Detect which cell encompasses the target text, then output its [X, Y] center coordinate. 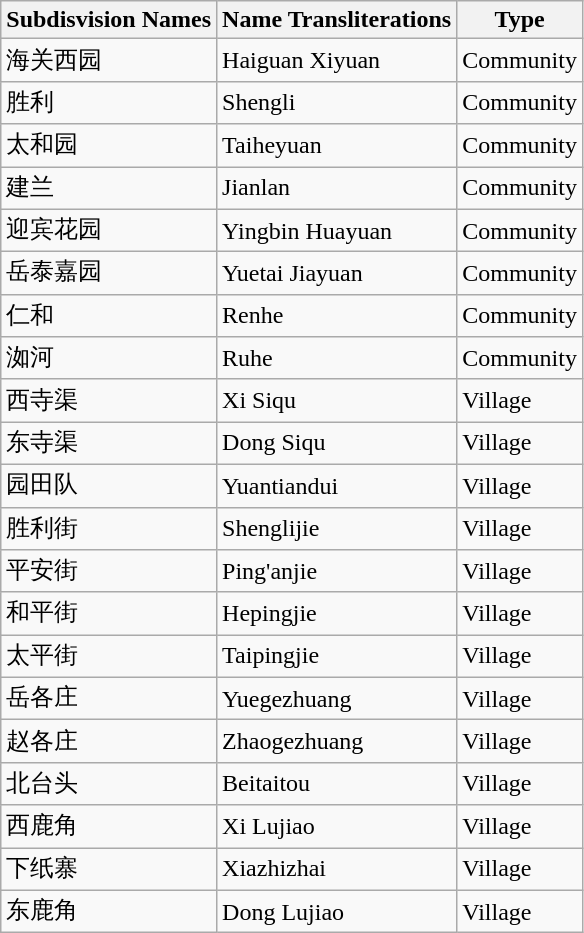
Yuetai Jiayuan [337, 274]
Taiheyuan [337, 146]
太平街 [109, 656]
下纸寨 [109, 870]
Renhe [337, 316]
赵各庄 [109, 742]
园田队 [109, 486]
北台头 [109, 784]
Dong Siqu [337, 444]
平安街 [109, 572]
东寺渠 [109, 444]
Beitaitou [337, 784]
Ruhe [337, 358]
Shengli [337, 102]
建兰 [109, 188]
Xiazhizhai [337, 870]
迎宾花园 [109, 230]
岳泰嘉园 [109, 274]
太和园 [109, 146]
和平街 [109, 614]
Name Transliterations [337, 20]
Yingbin Huayuan [337, 230]
Jianlan [337, 188]
Shenglijie [337, 528]
西鹿角 [109, 826]
Taipingjie [337, 656]
胜利街 [109, 528]
西寺渠 [109, 400]
胜利 [109, 102]
Dong Lujiao [337, 912]
东鹿角 [109, 912]
Zhaogezhuang [337, 742]
Haiguan Xiyuan [337, 60]
海关西园 [109, 60]
Xi Siqu [337, 400]
Type [520, 20]
岳各庄 [109, 698]
洳河 [109, 358]
Xi Lujiao [337, 826]
Subdisvision Names [109, 20]
Yuantiandui [337, 486]
Yuegezhuang [337, 698]
仁和 [109, 316]
Ping'anjie [337, 572]
Hepingjie [337, 614]
